Pinpoint the cell where the given text exists, returning its (x, y) midpoint coordinate. 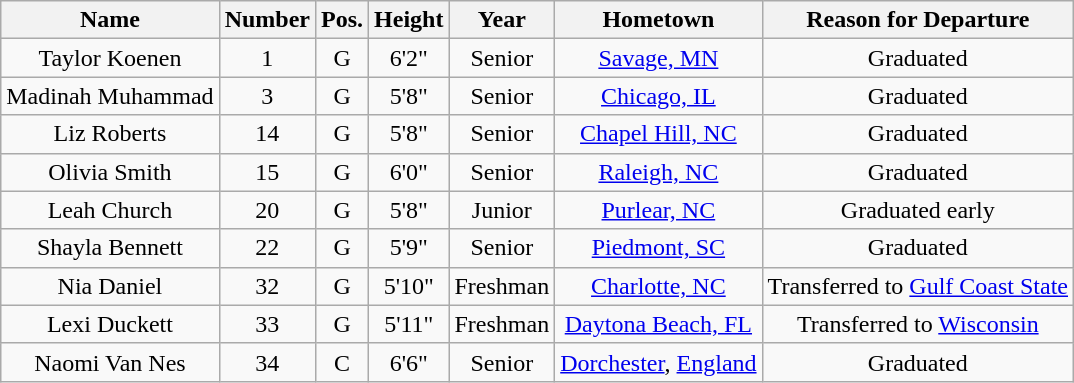
Lexi Duckett (110, 324)
Taylor Koenen (110, 58)
20 (267, 210)
1 (267, 58)
6'2" (409, 58)
34 (267, 362)
Transferred to Gulf Coast State (918, 286)
15 (267, 172)
Dorchester, England (658, 362)
33 (267, 324)
Number (267, 20)
6'0" (409, 172)
5'11" (409, 324)
Pos. (342, 20)
Olivia Smith (110, 172)
Naomi Van Nes (110, 362)
Shayla Bennett (110, 248)
Savage, MN (658, 58)
Chicago, IL (658, 96)
Leah Church (110, 210)
Transferred to Wisconsin (918, 324)
Liz Roberts (110, 134)
Graduated early (918, 210)
5'9" (409, 248)
C (342, 362)
Purlear, NC (658, 210)
22 (267, 248)
6'6" (409, 362)
Reason for Departure (918, 20)
3 (267, 96)
Year (502, 20)
Chapel Hill, NC (658, 134)
Nia Daniel (110, 286)
Raleigh, NC (658, 172)
Junior (502, 210)
32 (267, 286)
Charlotte, NC (658, 286)
5'10" (409, 286)
Hometown (658, 20)
Daytona Beach, FL (658, 324)
Height (409, 20)
Name (110, 20)
14 (267, 134)
Madinah Muhammad (110, 96)
Piedmont, SC (658, 248)
